Extract the (x, y) coordinate from the center of the cell holding the provided text.  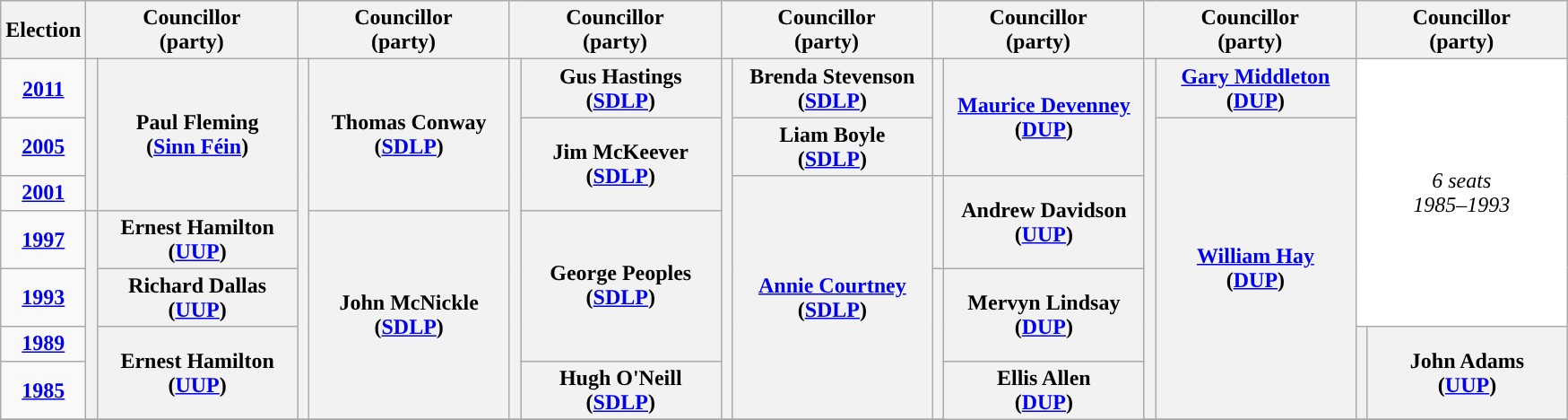
Ellis Allen (DUP) (1044, 389)
6 seats1985–1993 (1461, 193)
Gary Middleton (DUP) (1256, 88)
1993 (43, 298)
2011 (43, 88)
Mervyn Lindsay (DUP) (1044, 314)
1997 (43, 239)
Jim McKeever (SDLP) (620, 163)
Brenda Stevenson (SDLP) (833, 88)
John Adams (UUP) (1468, 373)
2005 (43, 147)
Liam Boyle (SDLP) (833, 147)
2001 (43, 193)
Thomas Conway (SDLP) (409, 135)
Election (43, 31)
Maurice Devenney (DUP) (1044, 118)
John McNickle (SDLP) (409, 314)
Richard Dallas (UUP) (197, 298)
Annie Courtney (SDLP) (833, 298)
1985 (43, 389)
Hugh O'Neill (SDLP) (620, 389)
William Hay (DUP) (1256, 268)
Andrew Davidson (UUP) (1044, 223)
Gus Hastings (SDLP) (620, 88)
1989 (43, 344)
Paul Fleming (Sinn Féin) (197, 135)
George Peoples (SDLP) (620, 285)
